Detect which cell encompasses the target text, then output its [X, Y] center coordinate. 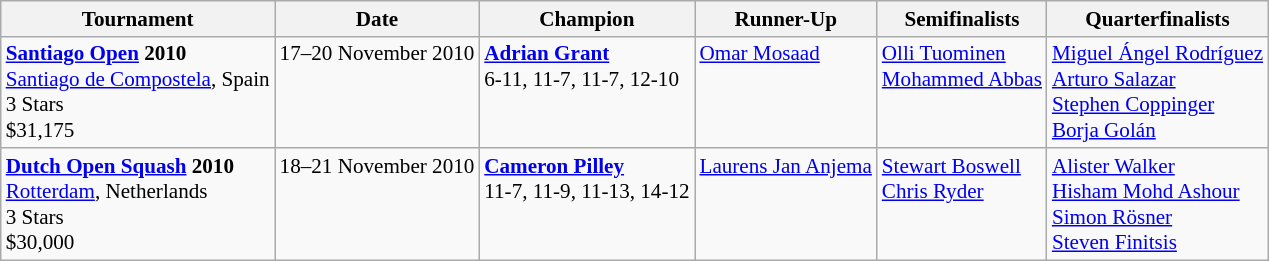
Dutch Open Squash 2010 Rotterdam, Netherlands3 Stars$30,000 [138, 204]
Laurens Jan Anjema [786, 204]
Alister Walker Hisham Mohd Ashour Simon Rösner Steven Finitsis [1158, 204]
18–21 November 2010 [378, 204]
Miguel Ángel Rodríguez Arturo Salazar Stephen Coppinger Borja Golán [1158, 92]
Stewart Boswell Chris Ryder [962, 204]
Cameron Pilley11-7, 11-9, 11-13, 14-12 [586, 204]
Quarterfinalists [1158, 18]
Champion [586, 18]
Olli Tuominen Mohammed Abbas [962, 92]
Runner-Up [786, 18]
Tournament [138, 18]
Semifinalists [962, 18]
Santiago Open 2010 Santiago de Compostela, Spain3 Stars$31,175 [138, 92]
Omar Mosaad [786, 92]
Adrian Grant6-11, 11-7, 11-7, 12-10 [586, 92]
Date [378, 18]
17–20 November 2010 [378, 92]
